Return the [X, Y] coordinate for the center point of the cell that contains the specified text.  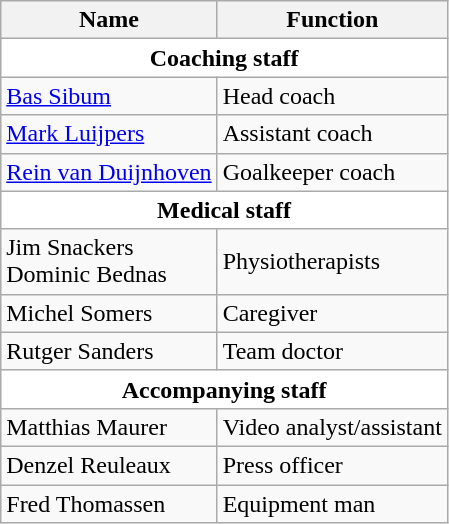
Physiotherapists [332, 262]
Accompanying staff [224, 389]
Equipment man [332, 503]
Caregiver [332, 313]
Fred Thomassen [109, 503]
Video analyst/assistant [332, 427]
Team doctor [332, 351]
Rutger Sanders [109, 351]
Rein van Duijnhoven [109, 172]
Press officer [332, 465]
Function [332, 20]
Medical staff [224, 210]
Matthias Maurer [109, 427]
Goalkeeper coach [332, 172]
Coaching staff [224, 58]
Head coach [332, 96]
Denzel Reuleaux [109, 465]
Mark Luijpers [109, 134]
Assistant coach [332, 134]
Name [109, 20]
Bas Sibum [109, 96]
Michel Somers [109, 313]
Jim Snackers Dominic Bednas [109, 262]
